Capture the cell that displays the provided text and extract its [X, Y] central coordinate. 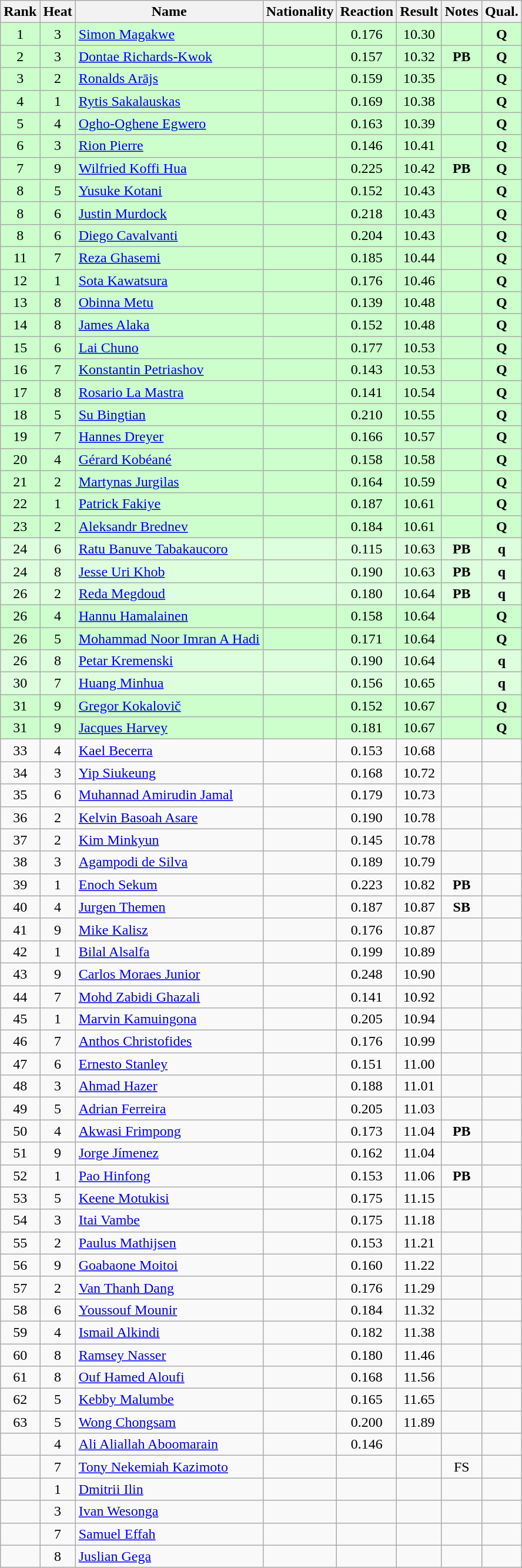
0.179 [367, 795]
Mike Kalisz [169, 929]
11.38 [419, 1332]
Simon Magakwe [169, 34]
Petar Kremenski [169, 661]
0.115 [367, 549]
Ratu Banuve Tabakaucoro [169, 549]
10.99 [419, 1042]
Kelvin Basoah Asare [169, 818]
55 [20, 1243]
56 [20, 1265]
0.199 [367, 952]
Marvin Kamuingona [169, 1019]
40 [20, 907]
0.171 [367, 638]
0.139 [367, 303]
10.46 [419, 281]
61 [20, 1377]
10.89 [419, 952]
53 [20, 1198]
10.32 [419, 56]
Name [169, 12]
11 [20, 258]
Anthos Christofides [169, 1042]
11.46 [419, 1355]
42 [20, 952]
11.15 [419, 1198]
10.44 [419, 258]
0.218 [367, 213]
Yip Siukeung [169, 773]
Ramsey Nasser [169, 1355]
11.32 [419, 1310]
0.173 [367, 1131]
Youssouf Mounir [169, 1310]
James Alaka [169, 325]
0.177 [367, 348]
11.22 [419, 1265]
0.166 [367, 437]
11.21 [419, 1243]
Result [419, 12]
0.159 [367, 79]
63 [20, 1422]
0.151 [367, 1064]
10.42 [419, 168]
Muhannad Amirudin Jamal [169, 795]
Wilfried Koffi Hua [169, 168]
36 [20, 818]
23 [20, 526]
0.169 [367, 101]
10.59 [419, 482]
11.29 [419, 1287]
Jorge Jímenez [169, 1153]
13 [20, 303]
Samuel Effah [169, 1534]
12 [20, 281]
33 [20, 750]
49 [20, 1109]
Ahmad Hazer [169, 1086]
52 [20, 1176]
10.92 [419, 997]
Carlos Moraes Junior [169, 974]
39 [20, 885]
10.58 [419, 459]
Goabaone Moitoi [169, 1265]
Reza Ghasemi [169, 258]
0.248 [367, 974]
0.162 [367, 1153]
Rion Pierre [169, 146]
0.204 [367, 235]
10.72 [419, 773]
Adrian Ferreira [169, 1109]
Rosario La Mastra [169, 392]
Juslian Gega [169, 1556]
Heat [58, 12]
11.01 [419, 1086]
Itai Vambe [169, 1220]
22 [20, 504]
10.73 [419, 795]
Dmitrii Ilin [169, 1489]
15 [20, 348]
38 [20, 862]
10.39 [419, 124]
0.225 [367, 168]
54 [20, 1220]
57 [20, 1287]
Hannu Hamalainen [169, 616]
Dontae Richards-Kwok [169, 56]
30 [20, 683]
Kim Minkyun [169, 840]
0.182 [367, 1332]
11.56 [419, 1377]
0.145 [367, 840]
Akwasi Frimpong [169, 1131]
Nationality [300, 12]
Su Bingtian [169, 415]
Yusuke Kotani [169, 191]
Reda Megdoud [169, 593]
0.185 [367, 258]
21 [20, 482]
Kael Becerra [169, 750]
Agampodi de Silva [169, 862]
Konstantin Petriashov [169, 370]
20 [20, 459]
58 [20, 1310]
60 [20, 1355]
0.223 [367, 885]
10.54 [419, 392]
Van Thanh Dang [169, 1287]
Jesse Uri Khob [169, 571]
Jurgen Themen [169, 907]
Notes [461, 12]
Obinna Metu [169, 303]
0.160 [367, 1265]
51 [20, 1153]
Ouf Hamed Aloufi [169, 1377]
11.00 [419, 1064]
Justin Murdock [169, 213]
0.163 [367, 124]
0.210 [367, 415]
10.82 [419, 885]
11.06 [419, 1176]
11.89 [419, 1422]
Gregor Kokalovič [169, 706]
48 [20, 1086]
46 [20, 1042]
0.165 [367, 1400]
10.57 [419, 437]
0.181 [367, 728]
Qual. [501, 12]
47 [20, 1064]
Kebby Malumbe [169, 1400]
34 [20, 773]
16 [20, 370]
Gérard Kobéané [169, 459]
Ogho-Oghene Egwero [169, 124]
Rank [20, 12]
Pao Hinfong [169, 1176]
50 [20, 1131]
Martynas Jurgilas [169, 482]
0.157 [367, 56]
Mohd Zabidi Ghazali [169, 997]
Ronalds Arājs [169, 79]
59 [20, 1332]
Reaction [367, 12]
Ivan Wesonga [169, 1512]
Huang Minhua [169, 683]
0.188 [367, 1086]
Ismail Alkindi [169, 1332]
Paulus Mathijsen [169, 1243]
45 [20, 1019]
44 [20, 997]
10.90 [419, 974]
11.03 [419, 1109]
18 [20, 415]
Tony Nekemiah Kazimoto [169, 1467]
SB [461, 907]
0.156 [367, 683]
10.94 [419, 1019]
Bilal Alsalfa [169, 952]
Ali Aliallah Aboomarain [169, 1444]
Sota Kawatsura [169, 281]
0.189 [367, 862]
62 [20, 1400]
Jacques Harvey [169, 728]
Diego Cavalvanti [169, 235]
Hannes Dreyer [169, 437]
Mohammad Noor Imran A Hadi [169, 638]
0.143 [367, 370]
Patrick Fakiye [169, 504]
14 [20, 325]
Lai Chuno [169, 348]
10.79 [419, 862]
Keene Motukisi [169, 1198]
FS [461, 1467]
10.38 [419, 101]
0.200 [367, 1422]
10.55 [419, 415]
11.65 [419, 1400]
Wong Chongsam [169, 1422]
43 [20, 974]
Enoch Sekum [169, 885]
10.65 [419, 683]
Ernesto Stanley [169, 1064]
10.30 [419, 34]
Aleksandr Brednev [169, 526]
19 [20, 437]
11.18 [419, 1220]
10.41 [419, 146]
10.35 [419, 79]
Rytis Sakalauskas [169, 101]
37 [20, 840]
17 [20, 392]
41 [20, 929]
10.68 [419, 750]
35 [20, 795]
0.164 [367, 482]
